Provide the [x, y] coordinate of the cell's center where the given text is located.  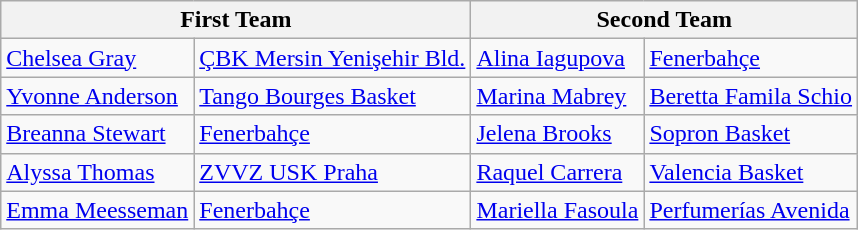
ZVVZ USK Praha [332, 172]
Beretta Famila Schio [751, 96]
Yvonne Anderson [98, 96]
Raquel Carrera [558, 172]
Breanna Stewart [98, 134]
Marina Mabrey [558, 96]
Emma Meesseman [98, 210]
Perfumerías Avenida [751, 210]
Valencia Basket [751, 172]
ÇBK Mersin Yenişehir Bld. [332, 58]
Alyssa Thomas [98, 172]
Tango Bourges Basket [332, 96]
First Team [236, 20]
Alina Iagupova [558, 58]
Mariella Fasoula [558, 210]
Chelsea Gray [98, 58]
Sopron Basket [751, 134]
Jelena Brooks [558, 134]
Second Team [664, 20]
